Provide the [x, y] coordinate of the cell's center where the given text is located.  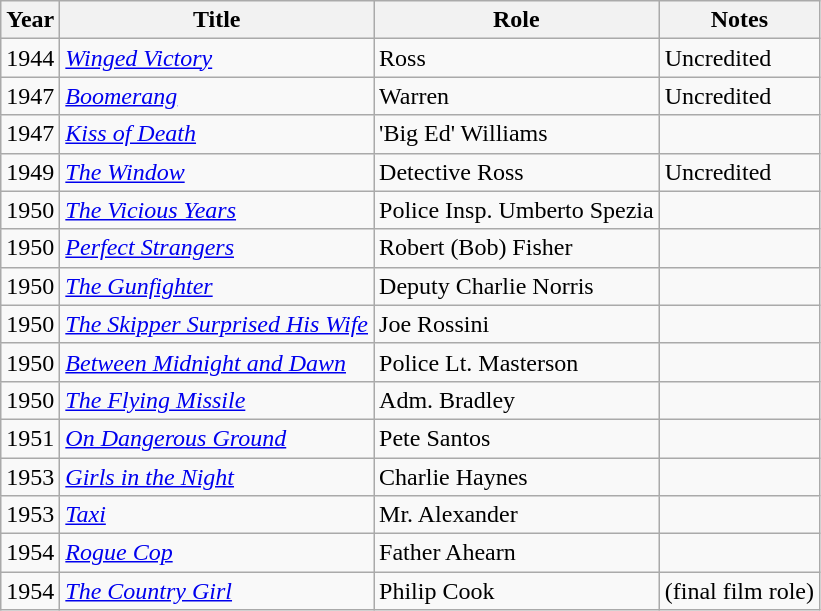
Perfect Strangers [217, 248]
On Dangerous Ground [217, 438]
Detective Ross [517, 172]
Winged Victory [217, 58]
Charlie Haynes [517, 477]
Boomerang [217, 96]
The Flying Missile [217, 400]
Mr. Alexander [517, 515]
Warren [517, 96]
Father Ahearn [517, 553]
The Country Girl [217, 591]
Role [517, 20]
(final film role) [739, 591]
Title [217, 20]
The Window [217, 172]
Joe Rossini [517, 324]
Pete Santos [517, 438]
Taxi [217, 515]
Ross [517, 58]
Notes [739, 20]
1944 [30, 58]
Year [30, 20]
1949 [30, 172]
The Skipper Surprised His Wife [217, 324]
Police Insp. Umberto Spezia [517, 210]
The Vicious Years [217, 210]
Philip Cook [517, 591]
The Gunfighter [217, 286]
1951 [30, 438]
Adm. Bradley [517, 400]
Police Lt. Masterson [517, 362]
Deputy Charlie Norris [517, 286]
'Big Ed' Williams [517, 134]
Between Midnight and Dawn [217, 362]
Rogue Cop [217, 553]
Robert (Bob) Fisher [517, 248]
Girls in the Night [217, 477]
Kiss of Death [217, 134]
